Pinpoint the cell where the given text exists, returning its (x, y) midpoint coordinate. 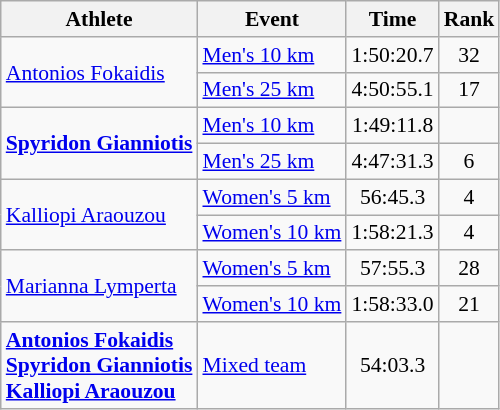
56:45.3 (392, 197)
Kalliopi Araouzou (100, 214)
1:49:11.8 (392, 126)
Antonios FokaidisSpyridon GianniotisKalliopi Araouzou (100, 366)
21 (470, 304)
Event (272, 19)
Time (392, 19)
1:58:21.3 (392, 233)
32 (470, 55)
54:03.3 (392, 366)
6 (470, 162)
Marianna Lymperta (100, 286)
Mixed team (272, 366)
Antonios Fokaidis (100, 72)
Athlete (100, 19)
17 (470, 90)
1:50:20.7 (392, 55)
57:55.3 (392, 269)
28 (470, 269)
1:58:33.0 (392, 304)
Spyridon Gianniotis (100, 144)
4:50:55.1 (392, 90)
4:47:31.3 (392, 162)
Rank (470, 19)
